Find where the given text appears and provide that cell's center as (x, y) coordinate. 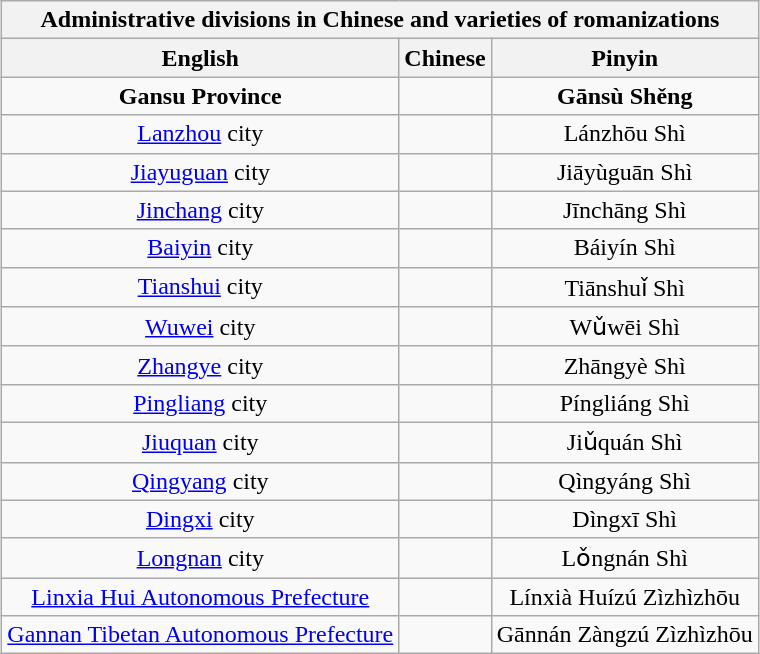
Píngliáng Shì (624, 403)
Jiayuguan city (200, 172)
Administrative divisions in Chinese and varieties of romanizations (380, 20)
Linxia Hui Autonomous Prefecture (200, 597)
Jinchang city (200, 210)
Jiǔquán Shì (624, 442)
Gansu Province (200, 96)
Dìngxī Shì (624, 519)
Chinese (445, 58)
Línxià Huízú Zìzhìzhōu (624, 597)
Zhangye city (200, 365)
Longnan city (200, 558)
Gannan Tibetan Autonomous Prefecture (200, 635)
English (200, 58)
Jiuquan city (200, 442)
Zhāngyè Shì (624, 365)
Lǒngnán Shì (624, 558)
Báiyín Shì (624, 248)
Tianshui city (200, 287)
Wuwei city (200, 327)
Pingliang city (200, 403)
Gānsù Shěng (624, 96)
Tiānshuǐ Shì (624, 287)
Pinyin (624, 58)
Baiyin city (200, 248)
Qìngyáng Shì (624, 481)
Lanzhou city (200, 134)
Jiāyùguān Shì (624, 172)
Dingxi city (200, 519)
Gānnán Zàngzú Zìzhìzhōu (624, 635)
Qingyang city (200, 481)
Wǔwēi Shì (624, 327)
Lánzhōu Shì (624, 134)
Jīnchāng Shì (624, 210)
